Pinpoint the cell where the given text exists, returning its [X, Y] midpoint coordinate. 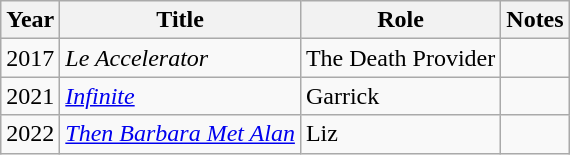
Le Accelerator [180, 58]
2021 [30, 96]
Garrick [400, 96]
Then Barbara Met Alan [180, 134]
Liz [400, 134]
Infinite [180, 96]
2022 [30, 134]
Role [400, 20]
2017 [30, 58]
Notes [535, 20]
Year [30, 20]
Title [180, 20]
The Death Provider [400, 58]
